Output the (x, y) coordinate of the center of the cell containing the given text.  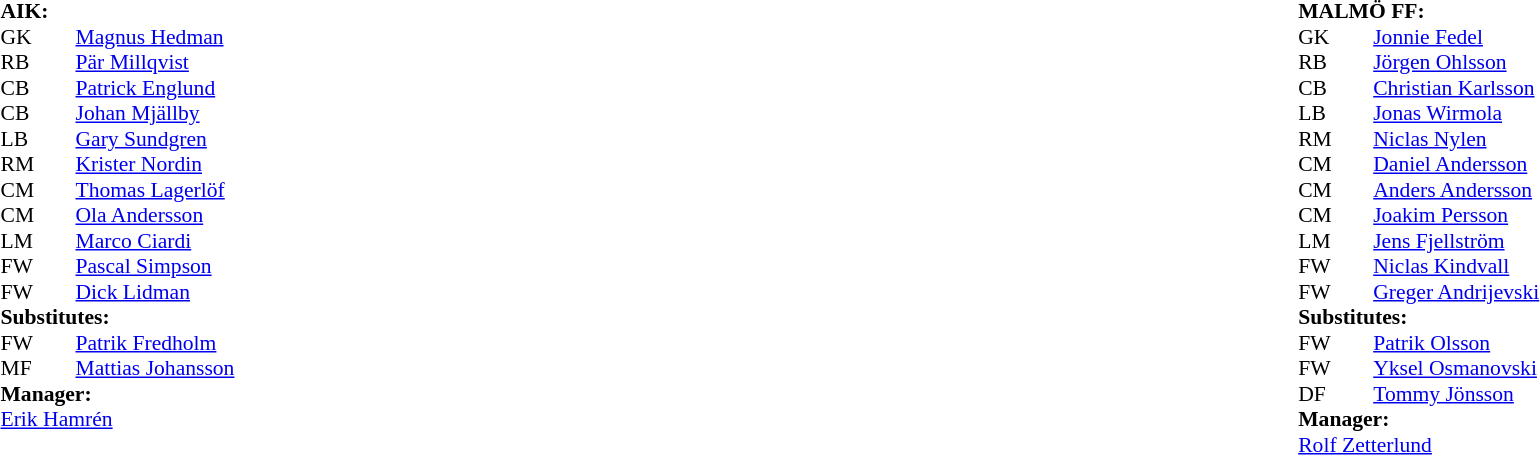
Patrik Fredholm (156, 343)
Johan Mjällby (156, 113)
Jonnie Fedel (1456, 37)
Magnus Hedman (156, 37)
Patrik Olsson (1456, 343)
Tommy Jönsson (1456, 394)
Jörgen Ohlsson (1456, 63)
MF (19, 369)
Jens Fjellström (1456, 241)
Ola Andersson (156, 215)
Pascal Simpson (156, 267)
Erik Hamrén (117, 419)
Pär Millqvist (156, 63)
Gary Sundgren (156, 139)
Anders Andersson (1456, 190)
Niclas Kindvall (1456, 267)
Jonas Wirmola (1456, 113)
Niclas Nylen (1456, 139)
Greger Andrijevski (1456, 292)
Christian Karlsson (1456, 88)
Marco Ciardi (156, 241)
Dick Lidman (156, 292)
DF (1317, 394)
Yksel Osmanovski (1456, 369)
Mattias Johansson (156, 369)
Daniel Andersson (1456, 165)
Joakim Persson (1456, 215)
Thomas Lagerlöf (156, 190)
Patrick Englund (156, 88)
Krister Nordin (156, 165)
